Search for the cell housing the specified text and yield its (x, y) center coordinate. 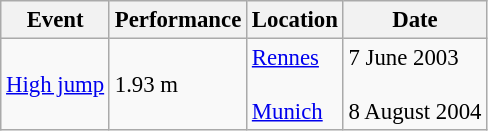
Date (415, 20)
7 June 20038 August 2004 (415, 85)
1.93 m (178, 85)
RennesMunich (296, 85)
Event (56, 20)
Location (296, 20)
High jump (56, 85)
Performance (178, 20)
